Scan for the cell matching the given text and deliver its [X, Y] coordinate at center. 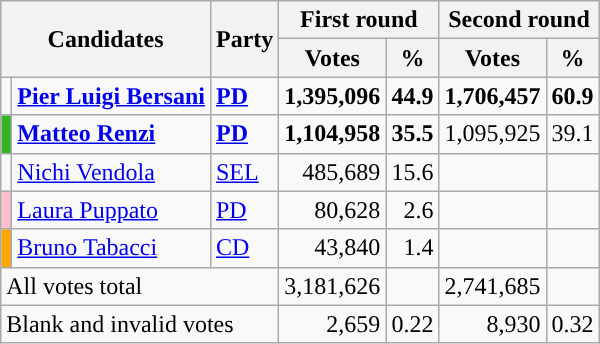
Nichi Vendola [112, 172]
15.6 [412, 172]
2,741,685 [492, 286]
43,840 [332, 248]
44.9 [412, 96]
Candidates [106, 39]
1,706,457 [492, 96]
Bruno Tabacci [112, 248]
60.9 [572, 96]
1.4 [412, 248]
CD [244, 248]
0.32 [572, 324]
SEL [244, 172]
2,659 [332, 324]
2.6 [412, 210]
1,395,096 [332, 96]
All votes total [140, 286]
35.5 [412, 134]
0.22 [412, 324]
Matteo Renzi [112, 134]
Party [244, 39]
Second round [519, 20]
Laura Puppato [112, 210]
1,095,925 [492, 134]
Pier Luigi Bersani [112, 96]
Blank and invalid votes [140, 324]
485,689 [332, 172]
39.1 [572, 134]
8,930 [492, 324]
1,104,958 [332, 134]
First round [359, 20]
80,628 [332, 210]
3,181,626 [332, 286]
